Provide the (x, y) coordinate of the cell's center where the given text is located.  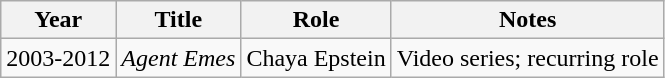
Agent Emes (178, 58)
Chaya Epstein (316, 58)
Video series; recurring role (528, 58)
Title (178, 20)
Notes (528, 20)
Year (58, 20)
Role (316, 20)
2003-2012 (58, 58)
